Provide the [X, Y] coordinate of the cell's center where the given text is located.  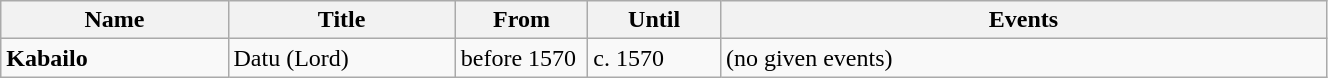
before 1570 [522, 58]
c. 1570 [654, 58]
Until [654, 20]
Datu (Lord) [342, 58]
From [522, 20]
Kabailo [114, 58]
(no given events) [1023, 58]
Title [342, 20]
Events [1023, 20]
Name [114, 20]
